Locate the cell with the specified text and output its [X, Y] center coordinate. 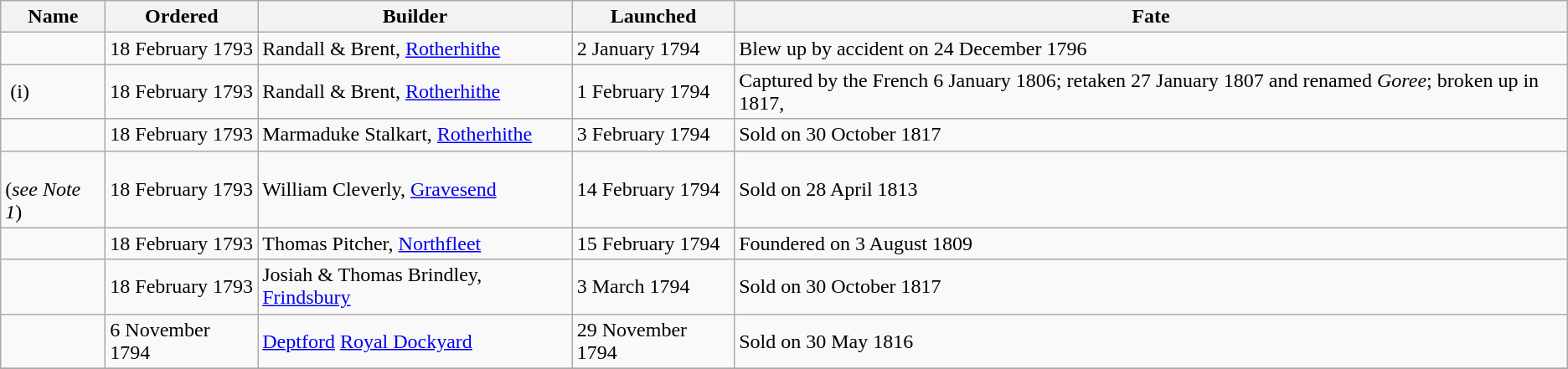
Blew up by accident on 24 December 1796 [1151, 49]
3 February 1794 [653, 135]
15 February 1794 [653, 243]
Josiah & Thomas Brindley, Frindsbury [415, 286]
2 January 1794 [653, 49]
Ordered [182, 17]
Builder [415, 17]
14 February 1794 [653, 189]
Thomas Pitcher, Northfleet [415, 243]
3 March 1794 [653, 286]
Fate [1151, 17]
Captured by the French 6 January 1806; retaken 27 January 1807 and renamed Goree; broken up in 1817, [1151, 92]
Name [54, 17]
Marmaduke Stalkart, Rotherhithe [415, 135]
1 February 1794 [653, 92]
29 November 1794 [653, 341]
Launched [653, 17]
Foundered on 3 August 1809 [1151, 243]
(i) [54, 92]
Sold on 28 April 1813 [1151, 189]
William Cleverly, Gravesend [415, 189]
Deptford Royal Dockyard [415, 341]
(see Note 1) [54, 189]
6 November 1794 [182, 341]
Sold on 30 May 1816 [1151, 341]
